From the cell containing the given text, extract its center point as [x, y] coordinate. 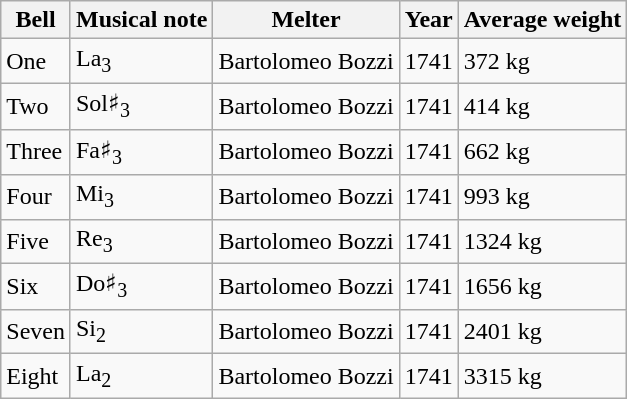
Two [36, 106]
2401 kg [542, 331]
Three [36, 152]
Five [36, 241]
Year [428, 20]
Bell [36, 20]
Melter [306, 20]
One [36, 61]
Six [36, 287]
993 kg [542, 197]
Re3 [141, 241]
1656 kg [542, 287]
1324 kg [542, 241]
La3 [141, 61]
414 kg [542, 106]
La2 [141, 376]
662 kg [542, 152]
Four [36, 197]
Si2 [141, 331]
372 kg [542, 61]
Fa♯3 [141, 152]
Mi3 [141, 197]
Seven [36, 331]
Musical note [141, 20]
3315 kg [542, 376]
Sol♯3 [141, 106]
Eight [36, 376]
Do♯3 [141, 287]
Average weight [542, 20]
